Determine the [X, Y] coordinate at the center of the cell enclosing the given text.  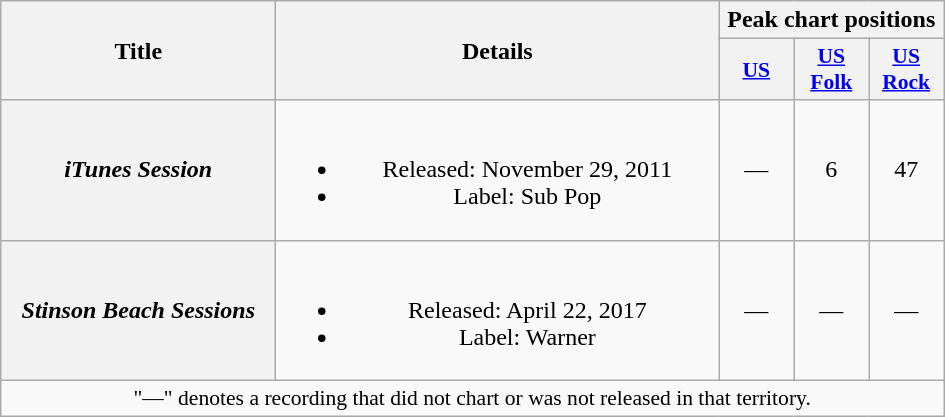
USRock [906, 70]
Released: April 22, 2017Label: Warner [498, 310]
Details [498, 50]
6 [832, 170]
Stinson Beach Sessions [138, 310]
iTunes Session [138, 170]
"—" denotes a recording that did not chart or was not released in that territory. [472, 398]
Title [138, 50]
US [756, 70]
US Folk [832, 70]
Released: November 29, 2011Label: Sub Pop [498, 170]
Peak chart positions [832, 20]
47 [906, 170]
